Capture the cell that displays the provided text and extract its [X, Y] central coordinate. 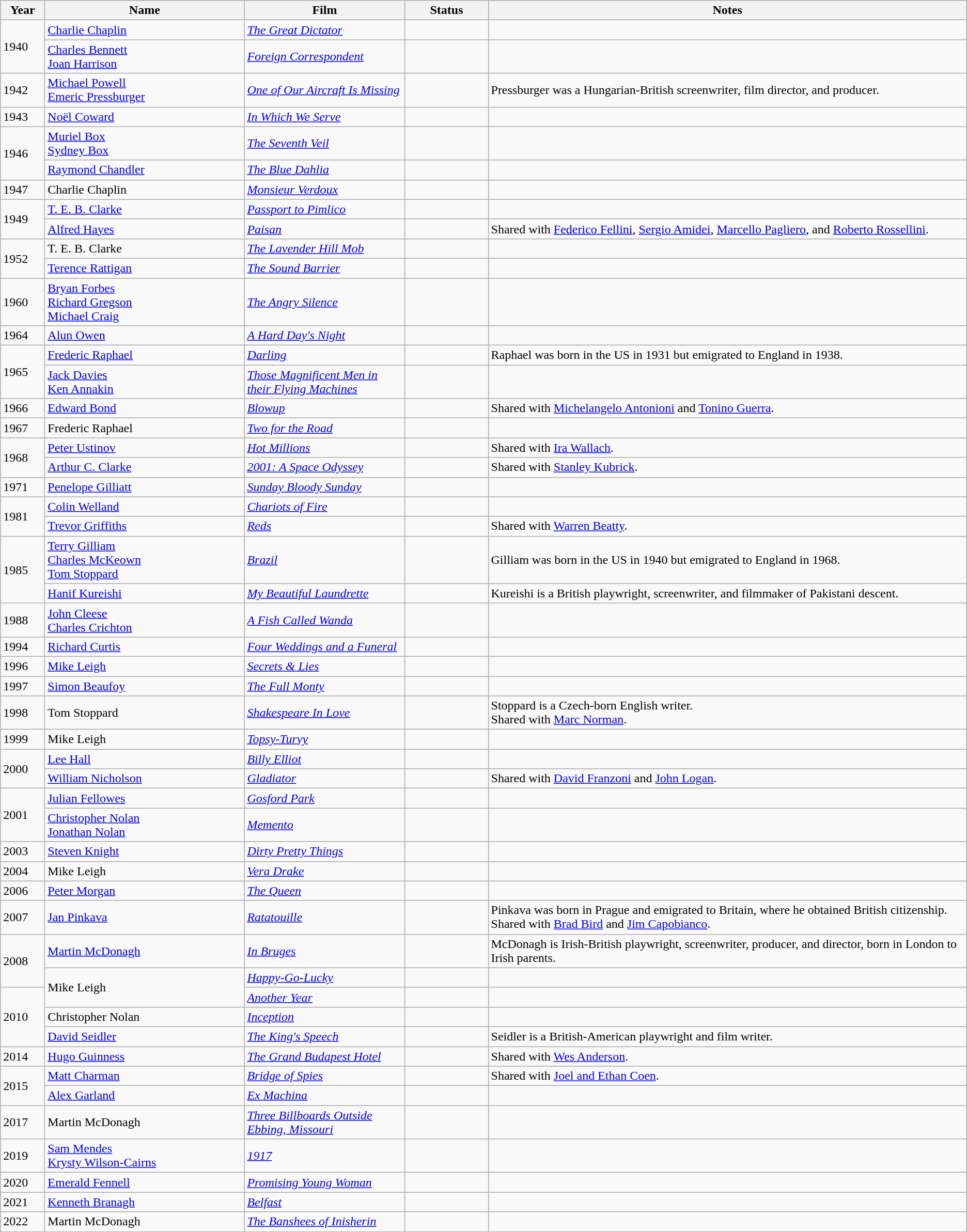
2007 [23, 917]
In Bruges [324, 951]
Paisan [324, 229]
1994 [23, 646]
2021 [23, 1202]
1968 [23, 457]
Lee Hall [145, 759]
Richard Curtis [145, 646]
One of Our Aircraft Is Missing [324, 90]
1981 [23, 516]
Raymond Chandler [145, 170]
Belfast [324, 1202]
2001 [23, 815]
Terence Rattigan [145, 268]
Steven Knight [145, 851]
The Grand Budapest Hotel [324, 1056]
Secrets & Lies [324, 666]
2000 [23, 769]
Two for the Road [324, 428]
1998 [23, 713]
Christopher Nolan [145, 1017]
Bridge of Spies [324, 1076]
2020 [23, 1182]
1952 [23, 258]
1943 [23, 117]
1965 [23, 372]
Promising Young Woman [324, 1182]
Arthur C. Clarke [145, 467]
Monsieur Verdoux [324, 189]
Shared with David Franzoni and John Logan. [727, 779]
In Which We Serve [324, 117]
Hugo Guinness [145, 1056]
1985 [23, 570]
Sunday Bloody Sunday [324, 487]
My Beautiful Laundrette [324, 593]
Shared with Wes Anderson. [727, 1056]
Dirty Pretty Things [324, 851]
David Seidler [145, 1036]
Alun Owen [145, 336]
2008 [23, 960]
2004 [23, 871]
Shared with Warren Beatty. [727, 526]
Three Billboards Outside Ebbing, Missouri [324, 1123]
Tom Stoppard [145, 713]
Hot Millions [324, 448]
The Sound Barrier [324, 268]
Simon Beaufoy [145, 686]
Alfred Hayes [145, 229]
Alex Garland [145, 1096]
Peter Morgan [145, 891]
A Hard Day's Night [324, 336]
Chariots of Fire [324, 507]
2003 [23, 851]
John CleeseCharles Crichton [145, 620]
Status [446, 10]
2001: A Space Odyssey [324, 467]
Memento [324, 825]
Notes [727, 10]
1947 [23, 189]
2006 [23, 891]
Topsy-Turvy [324, 739]
The Angry Silence [324, 302]
1966 [23, 408]
Stoppard is a Czech-born English writer.Shared with Marc Norman. [727, 713]
Darling [324, 355]
1942 [23, 90]
Charles BennettJoan Harrison [145, 57]
The King's Speech [324, 1036]
The Lavender Hill Mob [324, 248]
Jan Pinkava [145, 917]
Name [145, 10]
A Fish Called Wanda [324, 620]
Another Year [324, 997]
Shakespeare In Love [324, 713]
Peter Ustinov [145, 448]
Year [23, 10]
The Seventh Veil [324, 144]
Shared with Ira Wallach. [727, 448]
Jack DaviesKen Annakin [145, 382]
2014 [23, 1056]
Kenneth Branagh [145, 1202]
Pressburger was a Hungarian-British screenwriter, film director, and producer. [727, 90]
1940 [23, 46]
Happy-Go-Lucky [324, 977]
Foreign Correspondent [324, 57]
Gilliam was born in the US in 1940 but emigrated to England in 1968. [727, 560]
Colin Welland [145, 507]
Trevor Griffiths [145, 526]
1971 [23, 487]
Raphael was born in the US in 1931 but emigrated to England in 1938. [727, 355]
Billy Elliot [324, 759]
Passport to Pimlico [324, 209]
Inception [324, 1017]
William Nicholson [145, 779]
1917 [324, 1156]
McDonagh is Irish-British playwright, screenwriter, producer, and director, born in London to Irish parents. [727, 951]
Seidler is a British-American playwright and film writer. [727, 1036]
Christopher NolanJonathan Nolan [145, 825]
Gladiator [324, 779]
Brazil [324, 560]
Shared with Michelangelo Antonioni and Tonino Guerra. [727, 408]
2015 [23, 1086]
Pinkava was born in Prague and emigrated to Britain, where he obtained British citizenship.Shared with Brad Bird and Jim Capobianco. [727, 917]
2010 [23, 1017]
Shared with Federico Fellini, Sergio Amidei, Marcello Pagliero, and Roberto Rossellini. [727, 229]
1999 [23, 739]
Ratatouille [324, 917]
Those Magnificent Men in their Flying Machines [324, 382]
Shared with Stanley Kubrick. [727, 467]
Gosford Park [324, 798]
Bryan ForbesRichard GregsonMichael Craig [145, 302]
Vera Drake [324, 871]
1960 [23, 302]
Film [324, 10]
The Blue Dahlia [324, 170]
Terry GilliamCharles McKeownTom Stoppard [145, 560]
1949 [23, 219]
Blowup [324, 408]
2017 [23, 1123]
Reds [324, 526]
1967 [23, 428]
The Full Monty [324, 686]
The Great Dictator [324, 30]
Four Weddings and a Funeral [324, 646]
Noël Coward [145, 117]
Emerald Fennell [145, 1182]
1988 [23, 620]
Muriel BoxSydney Box [145, 144]
Penelope Gilliatt [145, 487]
Edward Bond [145, 408]
1997 [23, 686]
1996 [23, 666]
2022 [23, 1222]
1964 [23, 336]
Matt Charman [145, 1076]
Sam MendesKrysty Wilson-Cairns [145, 1156]
Shared with Joel and Ethan Coen. [727, 1076]
The Banshees of Inisherin [324, 1222]
Ex Machina [324, 1096]
Kureishi is a British playwright, screenwriter, and filmmaker of Pakistani descent. [727, 593]
Hanif Kureishi [145, 593]
The Queen [324, 891]
Michael PowellEmeric Pressburger [145, 90]
2019 [23, 1156]
Julian Fellowes [145, 798]
1946 [23, 153]
